Extract the [X, Y] coordinate from the center of the cell holding the provided text.  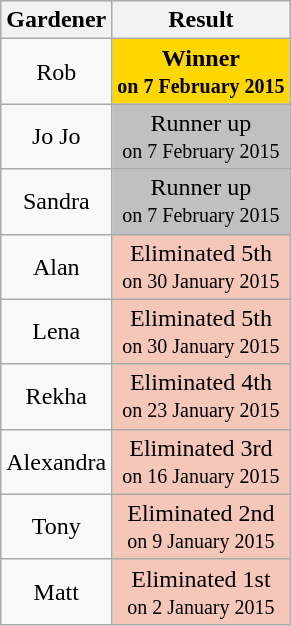
Sandra [56, 202]
Matt [56, 592]
Lena [56, 332]
Eliminated 1ston 2 January 2015 [201, 592]
Jo Jo [56, 136]
Gardener [56, 20]
Eliminated 2ndon 9 January 2015 [201, 526]
Eliminated 3rdon 16 January 2015 [201, 462]
Tony [56, 526]
Winneron 7 February 2015 [201, 72]
Result [201, 20]
Eliminated 4thon 23 January 2015 [201, 396]
Rob [56, 72]
Rekha [56, 396]
Alan [56, 266]
Alexandra [56, 462]
